From the cell containing the given text, extract its center point as (X, Y) coordinate. 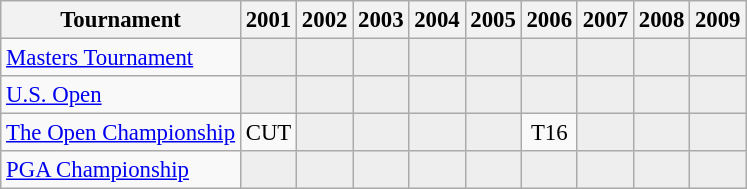
2003 (381, 20)
The Open Championship (121, 133)
2002 (325, 20)
Tournament (121, 20)
2009 (718, 20)
PGA Championship (121, 170)
U.S. Open (121, 95)
2008 (661, 20)
2004 (437, 20)
T16 (549, 133)
2006 (549, 20)
CUT (268, 133)
2005 (493, 20)
2001 (268, 20)
Masters Tournament (121, 58)
2007 (605, 20)
